Determine the (X, Y) coordinate at the center of the cell enclosing the given text.  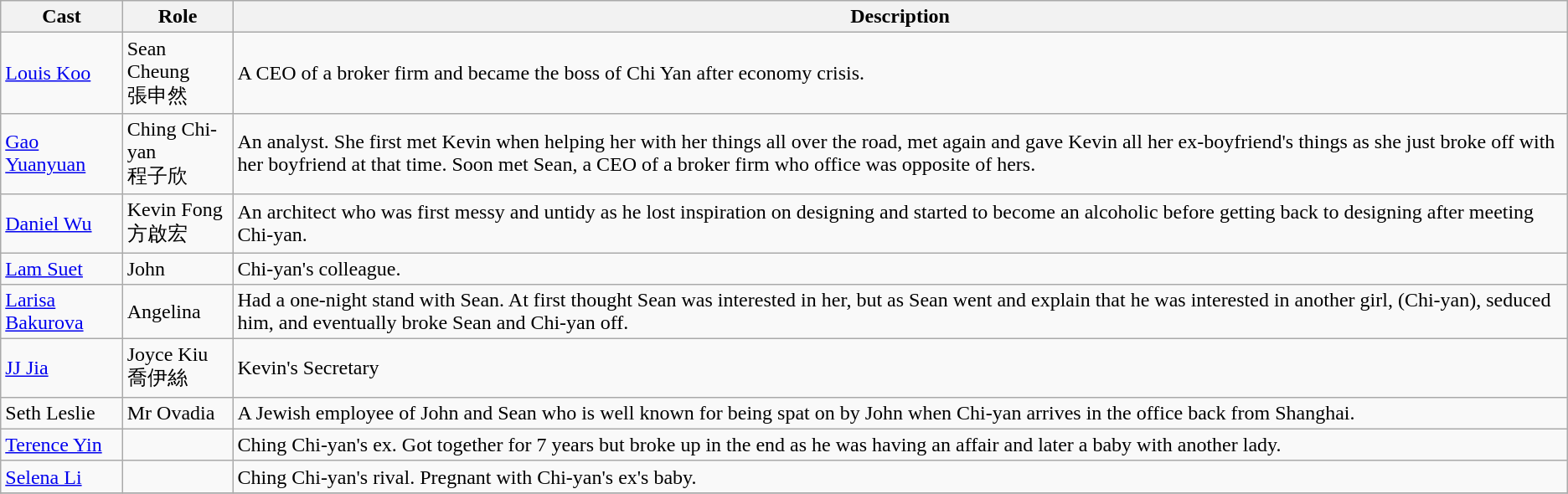
JJ Jia (62, 368)
Daniel Wu (62, 224)
Ching Chi-yan程子欣 (178, 154)
Ching Chi-yan's ex. Got together for 7 years but broke up in the end as he was having an affair and later a baby with another lady. (900, 445)
A CEO of a broker firm and became the boss of Chi Yan after economy crisis. (900, 74)
Ching Chi-yan's rival. Pregnant with Chi-yan's ex's baby. (900, 476)
John (178, 269)
Gao Yuanyuan (62, 154)
Chi-yan's colleague. (900, 269)
Role (178, 17)
Selena Li (62, 476)
A Jewish employee of John and Sean who is well known for being spat on by John when Chi-yan arrives in the office back from Shanghai. (900, 413)
Seth Leslie (62, 413)
Larisa Bakurova (62, 311)
Terence Yin (62, 445)
Mr Ovadia (178, 413)
Cast (62, 17)
Louis Koo (62, 74)
Description (900, 17)
Kevin's Secretary (900, 368)
Joyce Kiu喬伊絲 (178, 368)
Kevin Fong方啟宏 (178, 224)
Lam Suet (62, 269)
Angelina (178, 311)
Sean Cheung張申然 (178, 74)
